Identify which cell holds the provided text, then report its [X, Y] central coordinate. 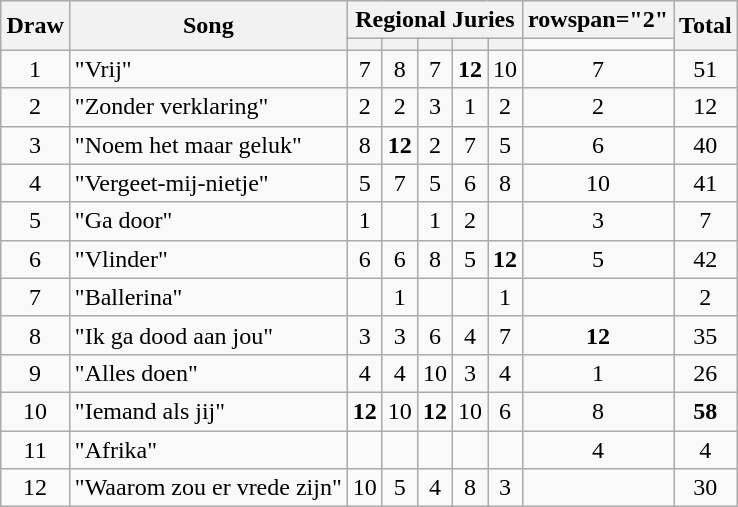
Total [706, 26]
Draw [35, 26]
"Waarom zou er vrede zijn" [208, 488]
Song [208, 26]
"Vlinder" [208, 259]
35 [706, 335]
rowspan="2" [598, 20]
"Vergeet-mij-nietje" [208, 183]
40 [706, 145]
"Afrika" [208, 449]
"Vrij" [208, 69]
58 [706, 411]
"Zonder verklaring" [208, 107]
26 [706, 373]
41 [706, 183]
30 [706, 488]
Regional Juries [434, 20]
11 [35, 449]
"Alles doen" [208, 373]
9 [35, 373]
51 [706, 69]
"Ik ga dood aan jou" [208, 335]
"Ga door" [208, 221]
42 [706, 259]
"Iemand als jij" [208, 411]
"Ballerina" [208, 297]
"Noem het maar geluk" [208, 145]
